From the cell containing the given text, extract its center point as [x, y] coordinate. 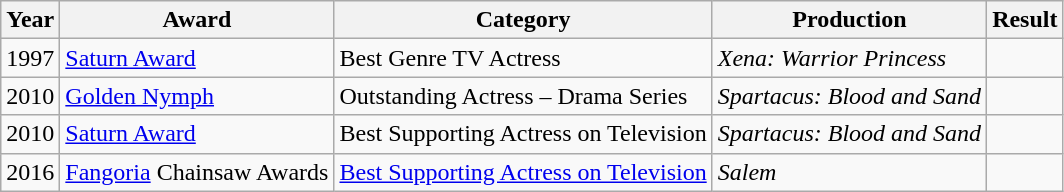
2016 [30, 172]
1997 [30, 58]
Fangoria Chainsaw Awards [197, 172]
Xena: Warrior Princess [849, 58]
Production [849, 20]
Category [523, 20]
Golden Nymph [197, 96]
Result [1025, 20]
Year [30, 20]
Best Genre TV Actress [523, 58]
Salem [849, 172]
Award [197, 20]
Outstanding Actress – Drama Series [523, 96]
